Return the (x, y) coordinate for the center point of the cell that contains the specified text.  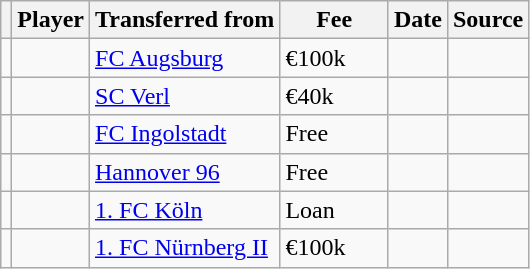
Player (51, 20)
1. FC Nürnberg II (185, 248)
FC Augsburg (185, 58)
FC Ingolstadt (185, 134)
1. FC Köln (185, 210)
Source (488, 20)
Fee (334, 20)
SC Verl (185, 96)
Loan (334, 210)
Hannover 96 (185, 172)
Date (418, 20)
Transferred from (185, 20)
€40k (334, 96)
